Return the (x, y) coordinate for the center point of the cell that contains the specified text.  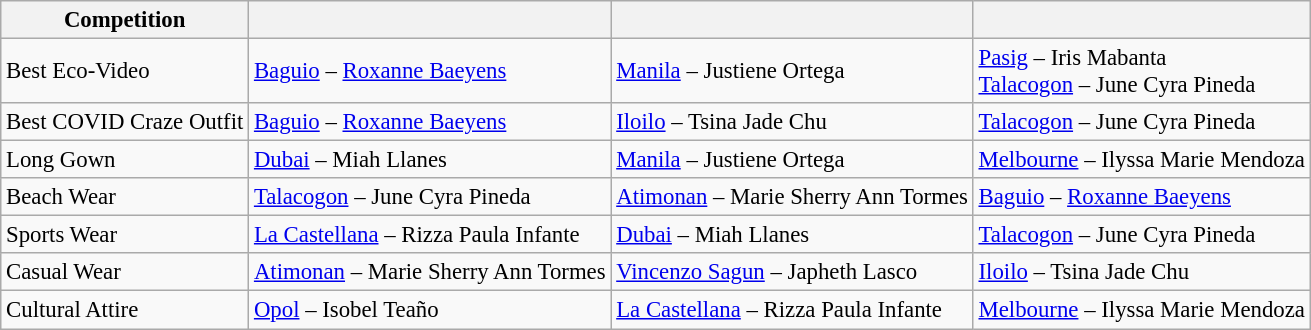
Casual Wear (125, 273)
Long Gown (125, 160)
Pasig – Iris MabantaTalacogon – June Cyra Pineda (1142, 72)
Best COVID Craze Outfit (125, 122)
Cultural Attire (125, 310)
Opol – Isobel Teaño (430, 310)
Best Eco-Video (125, 72)
Beach Wear (125, 197)
Competition (125, 20)
Vincenzo Sagun – Japheth Lasco (792, 273)
Sports Wear (125, 235)
